Provide the (x, y) coordinate of the cell's center where the given text is located.  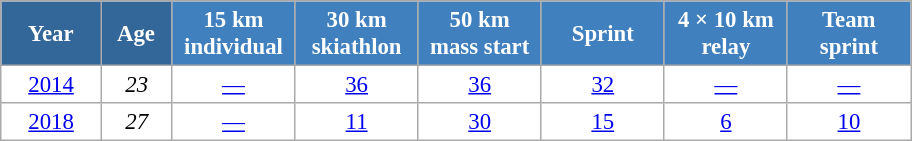
Sprint (602, 34)
27 (136, 122)
6 (726, 122)
11 (356, 122)
15 (602, 122)
2018 (52, 122)
2014 (52, 85)
4 × 10 km relay (726, 34)
30 (480, 122)
Year (52, 34)
32 (602, 85)
23 (136, 85)
30 km skiathlon (356, 34)
10 (848, 122)
15 km individual (234, 34)
50 km mass start (480, 34)
Age (136, 34)
Team sprint (848, 34)
